Locate the cell with the specified text and output its (X, Y) center coordinate. 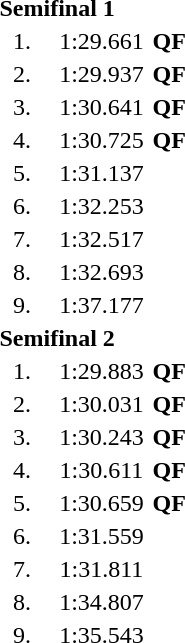
1:30.031 (102, 404)
1:30.641 (102, 107)
1:30.659 (102, 503)
1:31.137 (102, 173)
1:30.611 (102, 470)
1:32.253 (102, 206)
1:29.883 (102, 371)
1:37.177 (102, 305)
1:31.559 (102, 536)
1:32.517 (102, 239)
1:32.693 (102, 272)
1:31.811 (102, 569)
1:34.807 (102, 602)
1:30.725 (102, 140)
1:30.243 (102, 437)
1:29.661 (102, 41)
1:29.937 (102, 74)
